Determine the [x, y] coordinate at the center of the cell enclosing the given text.  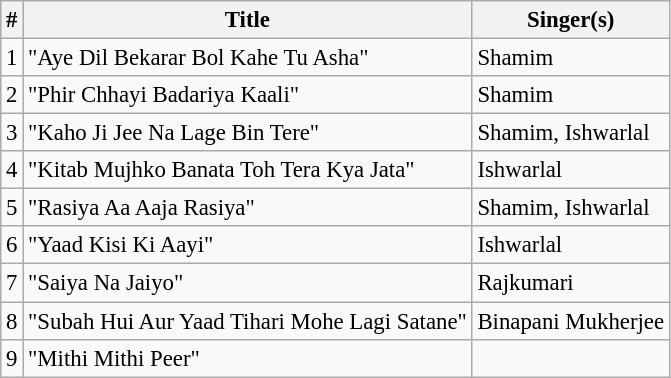
5 [12, 208]
"Kitab Mujhko Banata Toh Tera Kya Jata" [248, 170]
3 [12, 133]
"Kaho Ji Jee Na Lage Bin Tere" [248, 133]
Binapani Mukherjee [570, 321]
7 [12, 283]
2 [12, 95]
Title [248, 20]
"Yaad Kisi Ki Aayi" [248, 245]
"Subah Hui Aur Yaad Tihari Mohe Lagi Satane" [248, 321]
4 [12, 170]
"Saiya Na Jaiyo" [248, 283]
Singer(s) [570, 20]
"Phir Chhayi Badariya Kaali" [248, 95]
8 [12, 321]
9 [12, 358]
# [12, 20]
"Rasiya Aa Aaja Rasiya" [248, 208]
6 [12, 245]
"Mithi Mithi Peer" [248, 358]
1 [12, 58]
"Aye Dil Bekarar Bol Kahe Tu Asha" [248, 58]
Rajkumari [570, 283]
